Return the [X, Y] coordinate for the center point of the cell that contains the specified text.  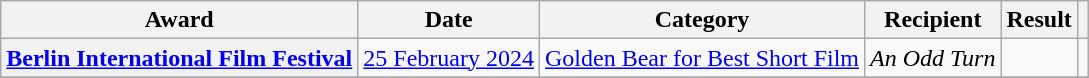
An Odd Turn [933, 58]
Result [1039, 20]
Recipient [933, 20]
Golden Bear for Best Short Film [702, 58]
Berlin International Film Festival [180, 58]
Date [449, 20]
25 February 2024 [449, 58]
Category [702, 20]
Award [180, 20]
